Extract the (X, Y) coordinate from the center of the cell holding the provided text.  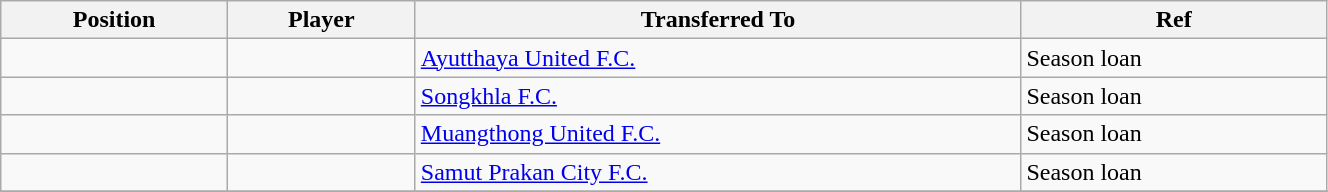
Player (321, 20)
Samut Prakan City F.C. (718, 172)
Ayutthaya United F.C. (718, 58)
Transferred To (718, 20)
Position (114, 20)
Muangthong United F.C. (718, 134)
Ref (1174, 20)
Songkhla F.C. (718, 96)
